Return the (x, y) coordinate for the center point of the cell that contains the specified text.  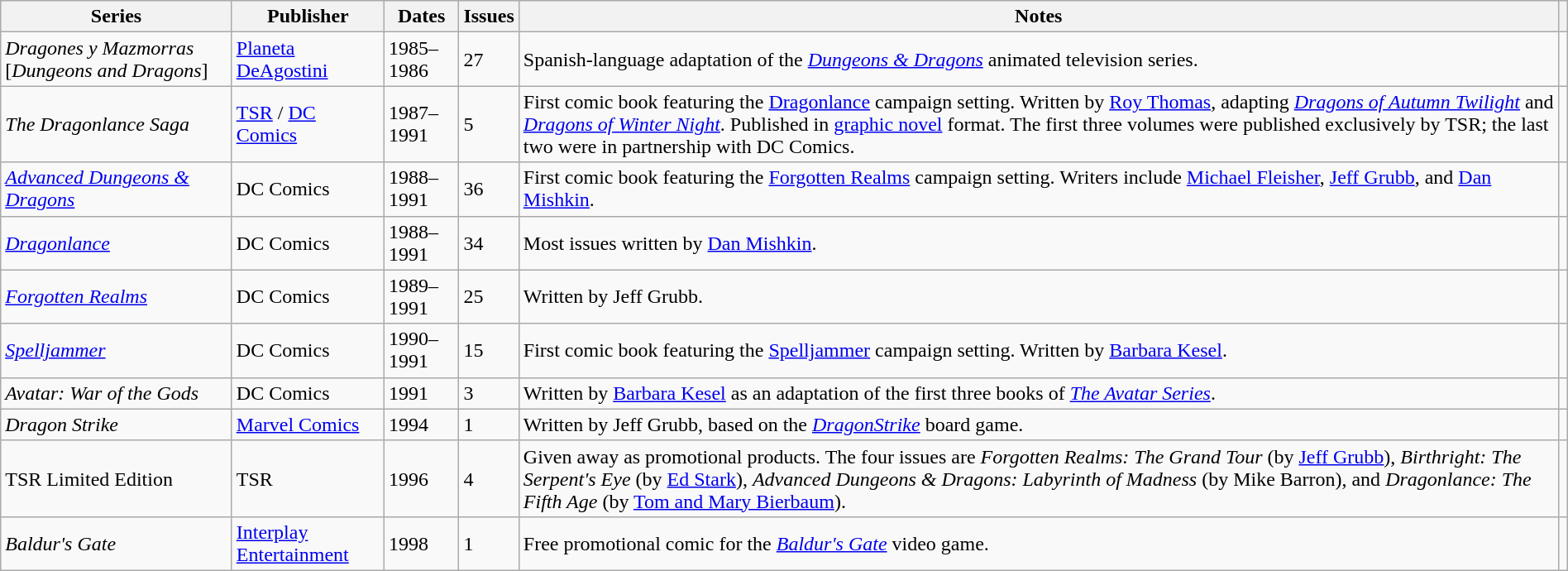
Written by Jeff Grubb, based on the DragonStrike board game. (1039, 425)
The Dragonlance Saga (117, 124)
4 (489, 478)
36 (489, 189)
Avatar: War of the Gods (117, 393)
Planeta DeAgostini (308, 60)
Written by Jeff Grubb. (1039, 296)
1985–1986 (422, 60)
Dragones y Mazmorras [Dungeons and Dragons] (117, 60)
TSR / DC Comics (308, 124)
Baldur's Gate (117, 543)
Series (117, 17)
Marvel Comics (308, 425)
Dragonlance (117, 243)
1989–1991 (422, 296)
First comic book featuring the Spelljammer campaign setting. Written by Barbara Kesel. (1039, 351)
First comic book featuring the Forgotten Realms campaign setting. Writers include Michael Fleisher, Jeff Grubb, and Dan Mishkin. (1039, 189)
Spelljammer (117, 351)
Spanish-language adaptation of the Dungeons & Dragons animated television series. (1039, 60)
Notes (1039, 17)
Written by Barbara Kesel as an adaptation of the first three books of The Avatar Series. (1039, 393)
Publisher (308, 17)
1991 (422, 393)
Interplay Entertainment (308, 543)
Most issues written by Dan Mishkin. (1039, 243)
1990–1991 (422, 351)
1996 (422, 478)
TSR Limited Edition (117, 478)
Advanced Dungeons & Dragons (117, 189)
5 (489, 124)
1994 (422, 425)
25 (489, 296)
Free promotional comic for the Baldur's Gate video game. (1039, 543)
3 (489, 393)
Dragon Strike (117, 425)
Forgotten Realms (117, 296)
1987–1991 (422, 124)
TSR (308, 478)
1998 (422, 543)
Dates (422, 17)
34 (489, 243)
27 (489, 60)
Issues (489, 17)
15 (489, 351)
